Search for the cell housing the specified text and yield its [X, Y] center coordinate. 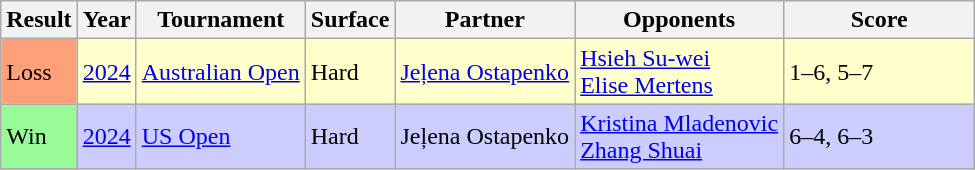
Opponents [680, 20]
US Open [220, 136]
Result [39, 20]
6–4, 6–3 [880, 136]
Score [880, 20]
Hsieh Su-wei Elise Mertens [680, 72]
Year [106, 20]
Partner [485, 20]
Loss [39, 72]
Tournament [220, 20]
1–6, 5–7 [880, 72]
Surface [350, 20]
Kristina Mladenovic Zhang Shuai [680, 136]
Win [39, 136]
Australian Open [220, 72]
